Extract the (X, Y) coordinate from the center of the cell holding the provided text.  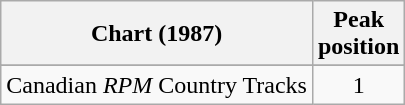
Peakposition (358, 34)
1 (358, 85)
Canadian RPM Country Tracks (157, 85)
Chart (1987) (157, 34)
